Locate the cell with the specified text and output its (x, y) center coordinate. 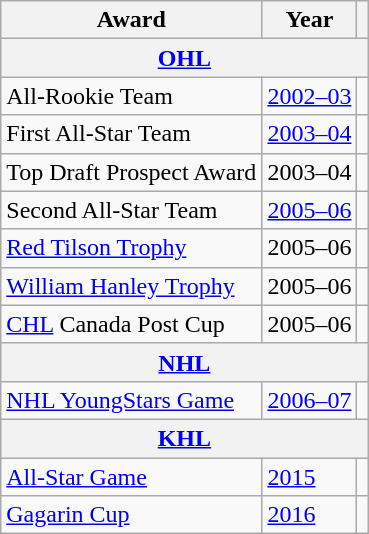
2002–03 (310, 96)
2006–07 (310, 400)
OHL (184, 58)
NHL YoungStars Game (132, 400)
All-Rookie Team (132, 96)
Top Draft Prospect Award (132, 172)
2016 (310, 515)
All-Star Game (132, 477)
Award (132, 20)
Gagarin Cup (132, 515)
Red Tilson Trophy (132, 248)
CHL Canada Post Cup (132, 324)
Second All-Star Team (132, 210)
William Hanley Trophy (132, 286)
KHL (184, 438)
Year (310, 20)
First All-Star Team (132, 134)
2015 (310, 477)
NHL (184, 362)
